Output the (x, y) coordinate of the center of the cell containing the given text.  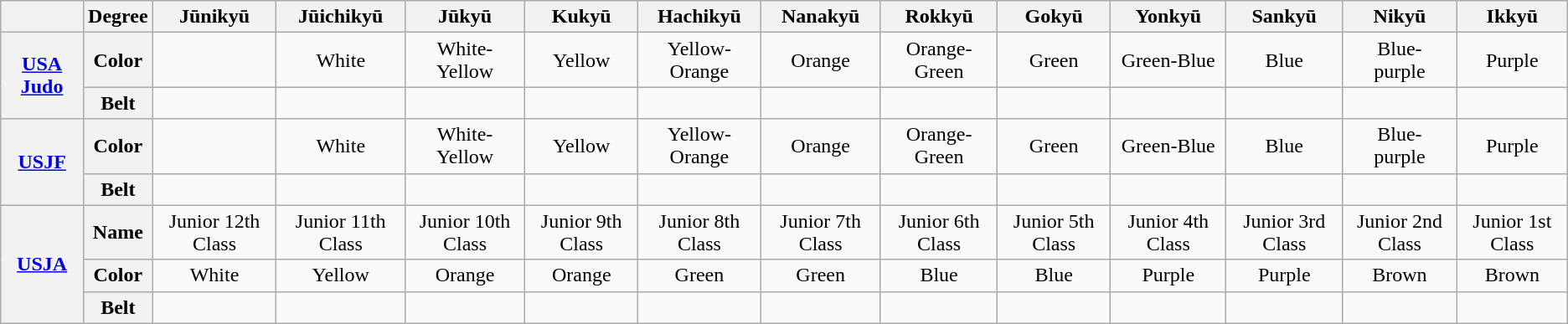
USJF (42, 162)
Kukyū (581, 17)
Nanakyū (821, 17)
Junior 12th Class (214, 233)
Jūnikyū (214, 17)
Gokyū (1054, 17)
Yonkyū (1168, 17)
USJA (42, 265)
Junior 6th Class (938, 233)
Junior 7th Class (821, 233)
Degree (119, 17)
Nikyū (1400, 17)
Junior 9th Class (581, 233)
Junior 11th Class (341, 233)
Junior 2nd Class (1400, 233)
Sankyū (1285, 17)
Junior 5th Class (1054, 233)
Jūkyū (466, 17)
Junior 4th Class (1168, 233)
Junior 8th Class (699, 233)
Junior 10th Class (466, 233)
Junior 3rd Class (1285, 233)
Junior 1st Class (1512, 233)
Hachikyū (699, 17)
Name (119, 233)
Rokkyū (938, 17)
USA Judo (42, 75)
Ikkyū (1512, 17)
Jūichikyū (341, 17)
